For the text-containing cell, return its midpoint in (X, Y) coordinate format. 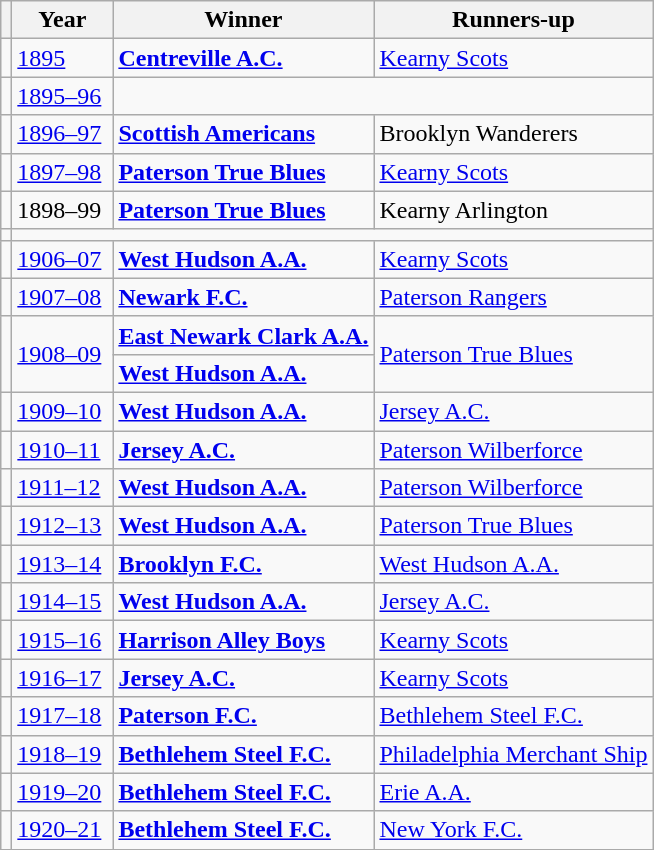
1919–20 (62, 792)
1917–18 (62, 716)
Brooklyn F.C. (244, 564)
1913–14 (62, 564)
1895 (62, 58)
1909–10 (62, 411)
1916–17 (62, 678)
Newark F.C. (244, 297)
Philadelphia Merchant Ship (514, 754)
Harrison Alley Boys (244, 640)
Erie A.A. (514, 792)
Scottish Americans (244, 134)
Year (62, 20)
1910–11 (62, 449)
1906–07 (62, 259)
1896–97 (62, 134)
1920–21 (62, 830)
1918–19 (62, 754)
1911–12 (62, 488)
Paterson Rangers (514, 297)
Paterson F.C. (244, 716)
New York F.C. (514, 830)
1915–16 (62, 640)
Kearny Arlington (514, 210)
1914–15 (62, 602)
1897–98 (62, 172)
Runners-up (514, 20)
1898–99 (62, 210)
1912–13 (62, 526)
1908–09 (62, 354)
1895–96 (62, 96)
Centreville A.C. (244, 58)
Winner (244, 20)
East Newark Clark A.A. (244, 335)
Brooklyn Wanderers (514, 134)
1907–08 (62, 297)
